For the text-containing cell, return its midpoint in [x, y] coordinate format. 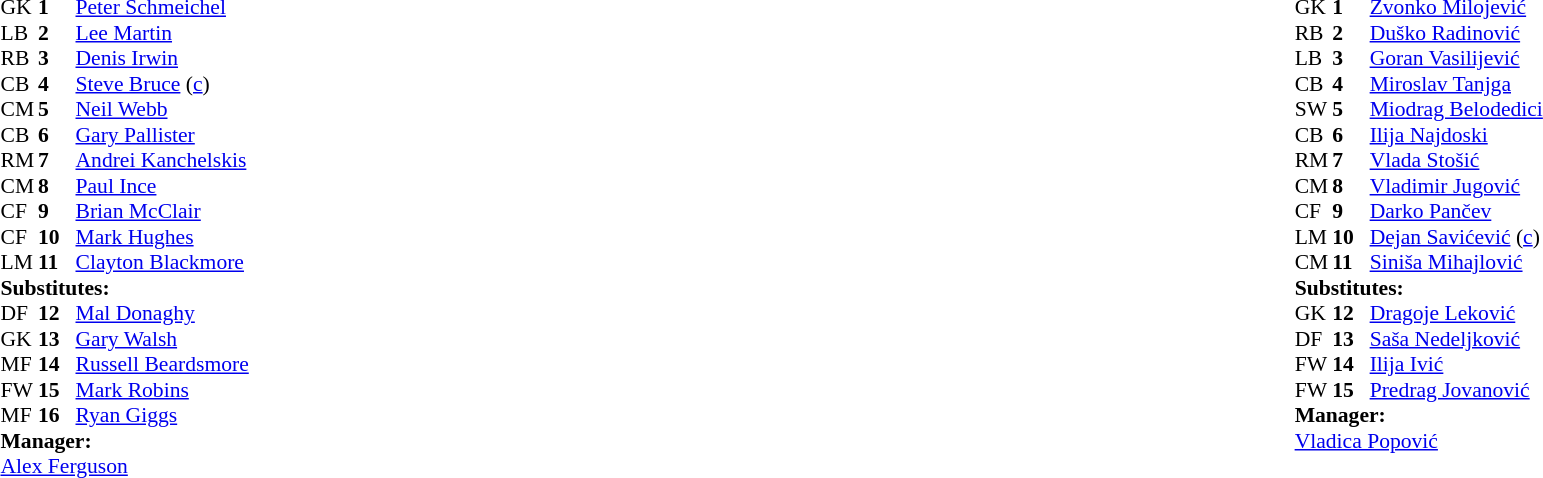
Vladimir Jugović [1456, 186]
Mal Donaghy [162, 313]
Siniša Mihajlović [1456, 263]
Ilija Ivić [1456, 365]
Steve Bruce (c) [162, 84]
Vladica Popović [1419, 441]
Gary Pallister [162, 135]
Duško Radinović [1456, 33]
Darko Pančev [1456, 211]
Vlada Stošić [1456, 161]
Mark Robins [162, 390]
Andrei Kanchelskis [162, 161]
Neil Webb [162, 109]
Lee Martin [162, 33]
Mark Hughes [162, 237]
Paul Ince [162, 186]
Saša Nedeljković [1456, 339]
Dejan Savićević (c) [1456, 237]
Ryan Giggs [162, 415]
Predrag Jovanović [1456, 390]
16 [57, 415]
Goran Vasilijević [1456, 59]
Ilija Najdoski [1456, 135]
Dragoje Leković [1456, 313]
Miroslav Tanjga [1456, 84]
Gary Walsh [162, 339]
Denis Irwin [162, 59]
Miodrag Belodedici [1456, 109]
Russell Beardsmore [162, 365]
Brian McClair [162, 211]
SW [1314, 109]
Clayton Blackmore [162, 263]
